Detect which cell encompasses the target text, then output its (x, y) center coordinate. 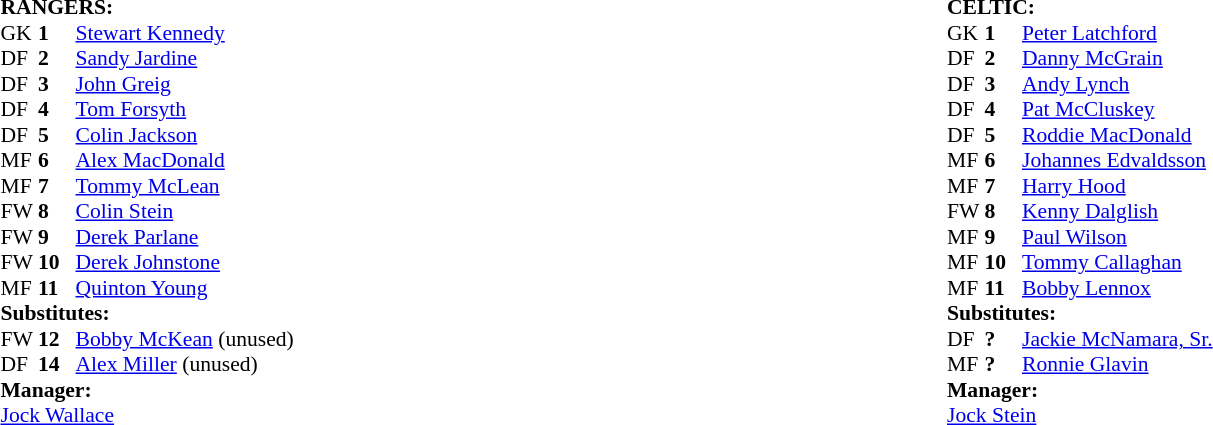
Alex MacDonald (185, 161)
Paul Wilson (1118, 237)
Derek Johnstone (185, 263)
Tommy Callaghan (1118, 263)
Ronnie Glavin (1118, 365)
Bobby McKean (unused) (185, 339)
Colin Jackson (185, 135)
Danny McGrain (1118, 59)
14 (57, 365)
John Greig (185, 84)
12 (57, 339)
Pat McCluskey (1118, 109)
Stewart Kennedy (185, 33)
Derek Parlane (185, 237)
Tom Forsyth (185, 109)
Roddie MacDonald (1118, 135)
Sandy Jardine (185, 59)
Bobby Lennox (1118, 288)
Harry Hood (1118, 186)
Jackie McNamara, Sr. (1118, 339)
Johannes Edvaldsson (1118, 161)
Colin Stein (185, 211)
Quinton Young (185, 288)
Kenny Dalglish (1118, 211)
Andy Lynch (1118, 84)
Tommy McLean (185, 186)
Peter Latchford (1118, 33)
Alex Miller (unused) (185, 365)
